Pinpoint the cell where the given text exists, returning its [x, y] midpoint coordinate. 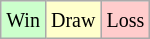
Loss [126, 20]
Win [24, 20]
Draw [72, 20]
